Find where the given text appears and provide that cell's center as (x, y) coordinate. 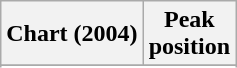
Peakposition (189, 34)
Chart (2004) (72, 34)
